From the cell containing the given text, extract its center point as (x, y) coordinate. 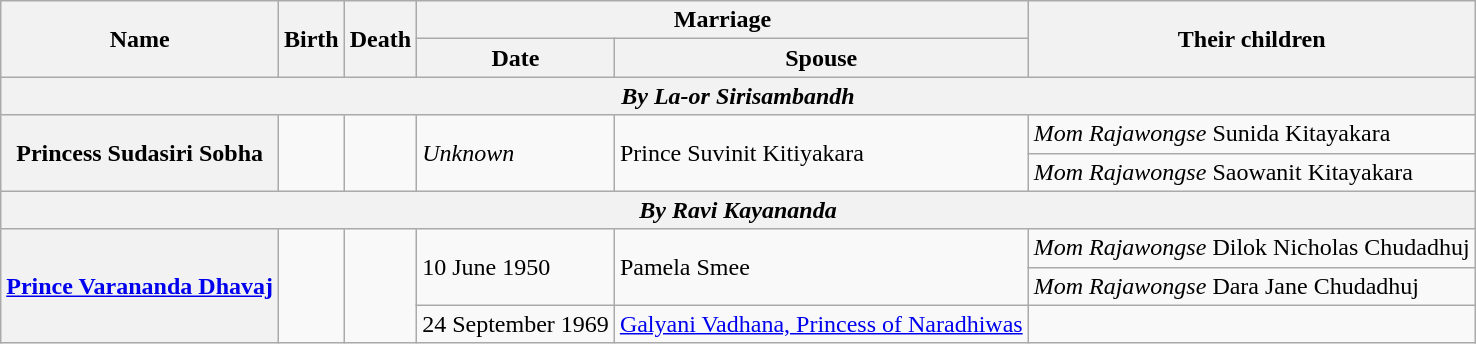
10 June 1950 (516, 267)
Prince Suvinit Kitiyakara (821, 153)
Mom Rajawongse Saowanit Kitayakara (1252, 172)
Mom Rajawongse Dara Jane Chudadhuj (1252, 286)
By La-or Sirisambandh (738, 96)
Unknown (516, 153)
Name (140, 39)
Spouse (821, 58)
Date (516, 58)
Death (380, 39)
Mom Rajawongse Sunida Kitayakara (1252, 134)
Pamela Smee (821, 267)
Their children (1252, 39)
Princess Sudasiri Sobha (140, 153)
24 September 1969 (516, 324)
Galyani Vadhana, Princess of Naradhiwas (821, 324)
Birth (312, 39)
Marriage (723, 20)
Prince Varananda Dhavaj (140, 286)
By Ravi Kayananda (738, 210)
Mom Rajawongse Dilok Nicholas Chudadhuj (1252, 248)
